Locate the cell with the specified text and output its (X, Y) center coordinate. 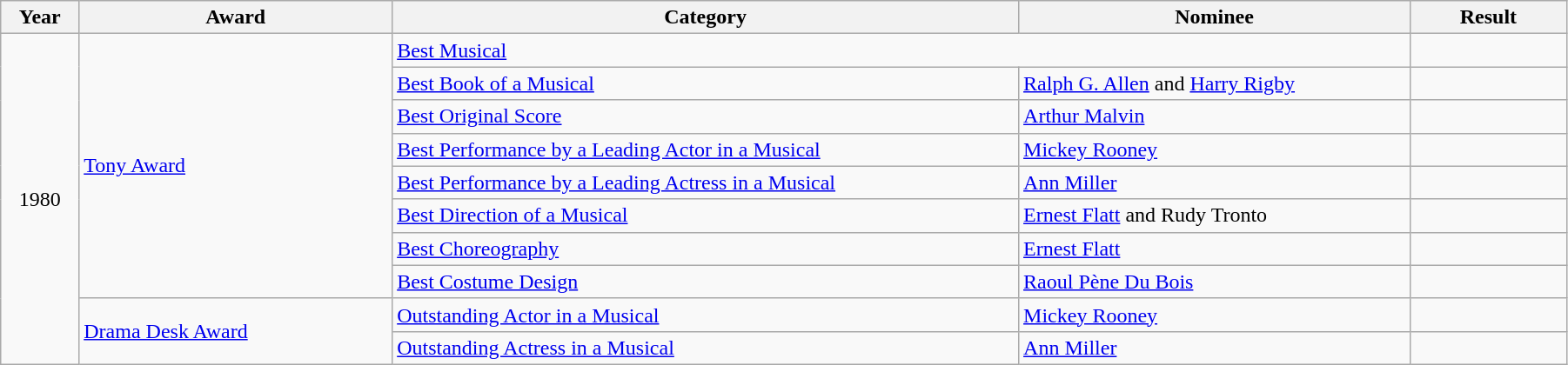
Best Direction of a Musical (706, 216)
Best Performance by a Leading Actor in a Musical (706, 149)
Category (706, 17)
Drama Desk Award (236, 331)
Nominee (1215, 17)
Outstanding Actress in a Musical (706, 348)
Best Costume Design (706, 282)
Result (1488, 17)
Arthur Malvin (1215, 116)
Ernest Flatt and Rudy Tronto (1215, 216)
Year (40, 17)
Award (236, 17)
Best Choreography (706, 249)
Best Performance by a Leading Actress in a Musical (706, 182)
Best Original Score (706, 116)
Best Book of a Musical (706, 83)
Best Musical (901, 50)
1980 (40, 200)
Tony Award (236, 166)
Ralph G. Allen and Harry Rigby (1215, 83)
Ernest Flatt (1215, 249)
Outstanding Actor in a Musical (706, 315)
Raoul Pène Du Bois (1215, 282)
